Output the (X, Y) coordinate of the center of the cell containing the given text.  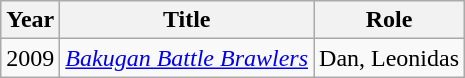
Bakugan Battle Brawlers (187, 58)
Year (30, 20)
2009 (30, 58)
Dan, Leonidas (390, 58)
Role (390, 20)
Title (187, 20)
